Return the [X, Y] coordinate for the center point of the cell that contains the specified text.  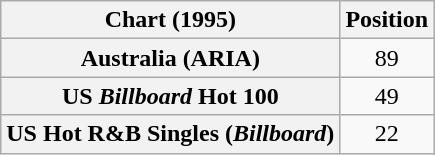
Australia (ARIA) [170, 58]
Position [387, 20]
22 [387, 134]
49 [387, 96]
US Billboard Hot 100 [170, 96]
89 [387, 58]
US Hot R&B Singles (Billboard) [170, 134]
Chart (1995) [170, 20]
